Pinpoint the cell where the given text exists, returning its [x, y] midpoint coordinate. 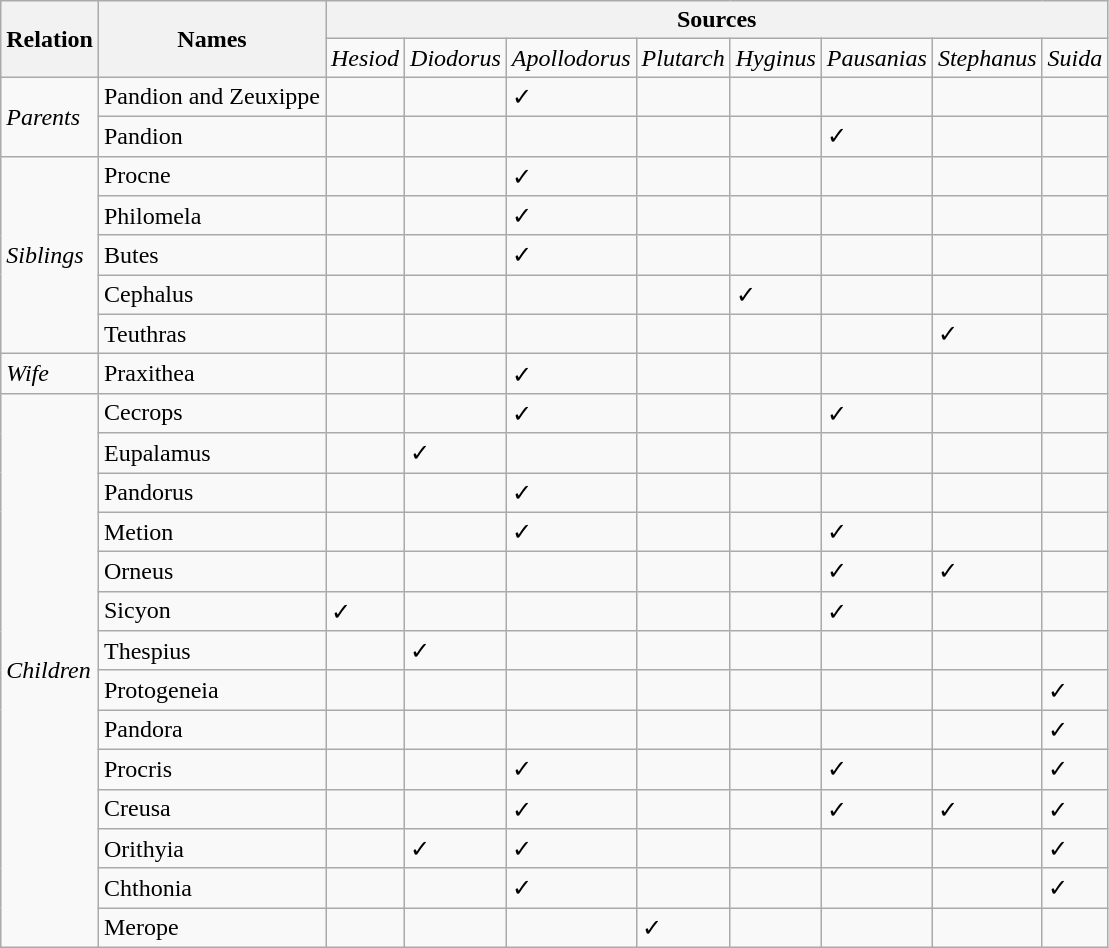
Parents [50, 116]
Cecrops [212, 413]
Pausanias [876, 58]
Orithyia [212, 849]
Eupalamus [212, 453]
Procne [212, 176]
Orneus [212, 572]
Relation [50, 39]
Cephalus [212, 295]
Metion [212, 532]
Apollodorus [571, 58]
Pandora [212, 730]
Names [212, 39]
Sources [717, 20]
Plutarch [683, 58]
Sicyon [212, 611]
Wife [50, 374]
Thespius [212, 651]
Protogeneia [212, 690]
Praxithea [212, 374]
Hyginus [776, 58]
Suida [1075, 58]
Philomela [212, 216]
Hesiod [366, 58]
Pandion [212, 136]
Creusa [212, 809]
Diodorus [456, 58]
Pandorus [212, 492]
Children [50, 670]
Chthonia [212, 888]
Teuthras [212, 334]
Pandion and Zeuxippe [212, 97]
Merope [212, 928]
Siblings [50, 255]
Butes [212, 255]
Stephanus [987, 58]
Procris [212, 769]
